Identify which cell holds the provided text, then report its (X, Y) central coordinate. 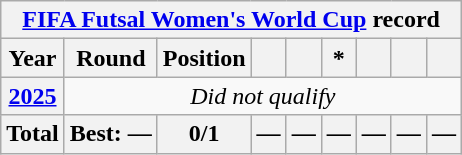
Did not qualify (262, 96)
2025 (33, 96)
0/1 (204, 134)
Total (33, 134)
Position (204, 58)
Round (110, 58)
Best: — (110, 134)
* (338, 58)
Year (33, 58)
FIFA Futsal Women's World Cup record (232, 20)
